Scan for the cell matching the given text and deliver its (X, Y) coordinate at center. 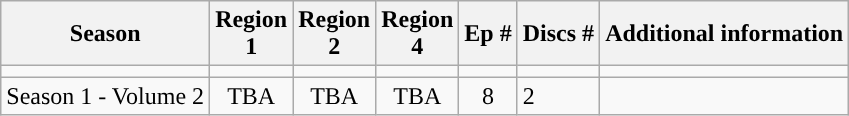
8 (488, 96)
Season 1 - Volume 2 (106, 96)
Region2 (334, 34)
2 (558, 96)
Additional information (724, 34)
Season (106, 34)
Region4 (418, 34)
Discs # (558, 34)
Region1 (252, 34)
Ep # (488, 34)
